Capture the cell that displays the provided text and extract its [X, Y] central coordinate. 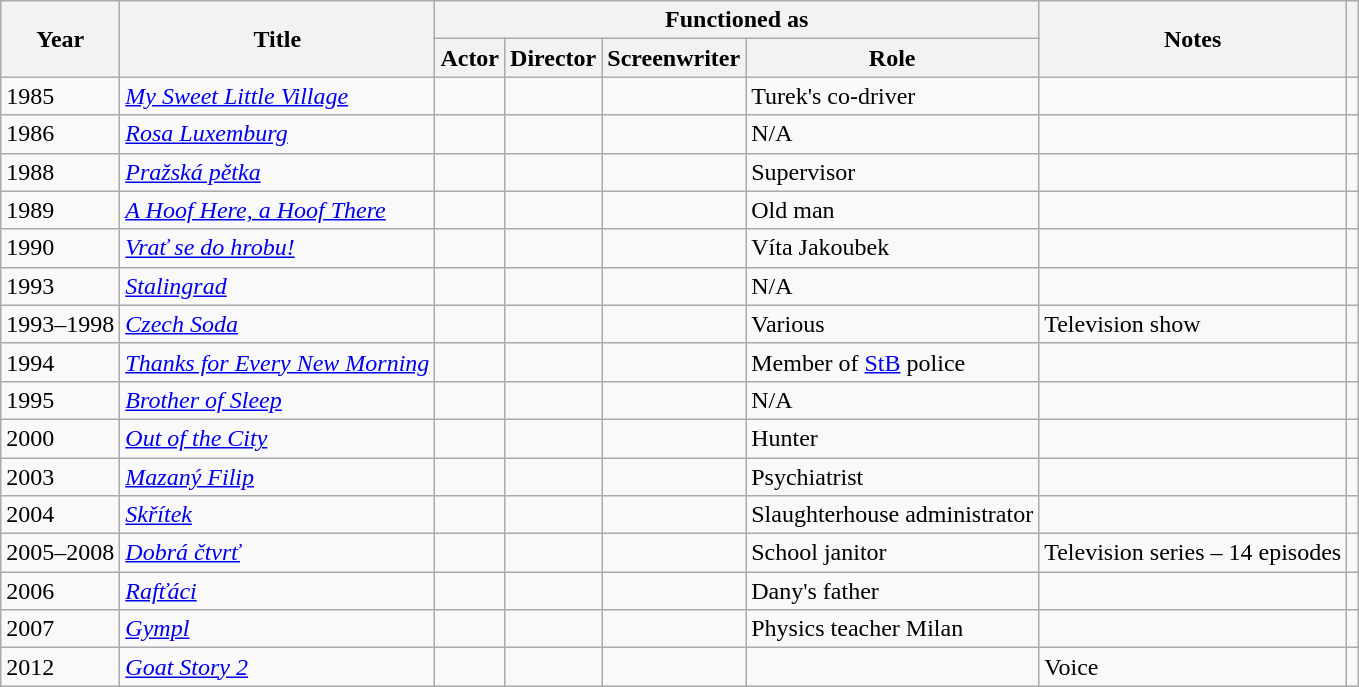
Goat Story 2 [278, 667]
1985 [60, 96]
2006 [60, 591]
Director [554, 58]
Slaughterhouse administrator [892, 515]
2004 [60, 515]
2003 [60, 477]
Dobrá čtvrť [278, 553]
2005–2008 [60, 553]
1986 [60, 134]
1993 [60, 286]
2000 [60, 438]
Screenwriter [674, 58]
Skřítek [278, 515]
Voice [1193, 667]
Rosa Luxemburg [278, 134]
Television show [1193, 324]
Vrať se do hrobu! [278, 248]
Out of the City [278, 438]
2012 [60, 667]
Czech Soda [278, 324]
Pražská pětka [278, 172]
Brother of Sleep [278, 400]
Gympl [278, 629]
Stalingrad [278, 286]
Víta Jakoubek [892, 248]
A Hoof Here, a Hoof There [278, 210]
School janitor [892, 553]
1994 [60, 362]
Thanks for Every New Morning [278, 362]
1995 [60, 400]
Hunter [892, 438]
1988 [60, 172]
Functioned as [737, 20]
Actor [470, 58]
Notes [1193, 39]
2007 [60, 629]
Television series – 14 episodes [1193, 553]
Year [60, 39]
Role [892, 58]
Rafťáci [278, 591]
Physics teacher Milan [892, 629]
Old man [892, 210]
1989 [60, 210]
Dany's father [892, 591]
1990 [60, 248]
Turek's co-driver [892, 96]
Supervisor [892, 172]
Various [892, 324]
Member of StB police [892, 362]
My Sweet Little Village [278, 96]
1993–1998 [60, 324]
Mazaný Filip [278, 477]
Psychiatrist [892, 477]
Title [278, 39]
